Return [X, Y] of the center of cell containing provided text 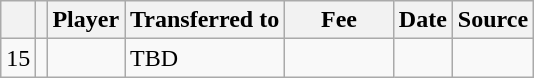
Fee [340, 20]
TBD [205, 58]
Transferred to [205, 20]
Player [86, 20]
Source [492, 20]
Date [422, 20]
15 [18, 58]
